Detect which cell encompasses the target text, then output its [X, Y] center coordinate. 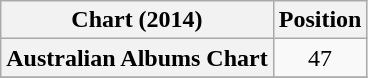
Position [320, 20]
47 [320, 58]
Chart (2014) [137, 20]
Australian Albums Chart [137, 58]
